Find where the given text appears and provide that cell's center as (x, y) coordinate. 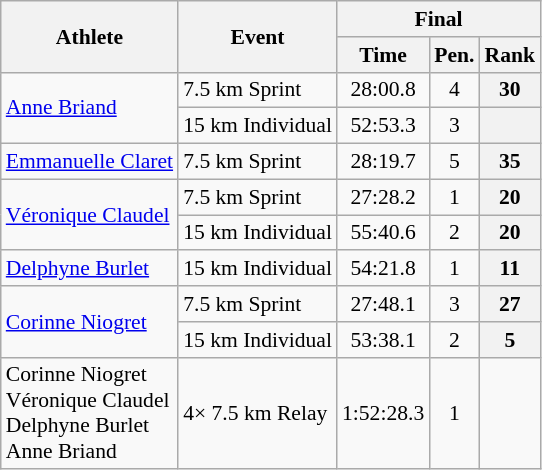
Event (258, 36)
Pen. (454, 55)
1:52:28.3 (383, 413)
54:21.8 (383, 269)
53:38.1 (383, 340)
Time (383, 55)
35 (510, 162)
Athlete (90, 36)
30 (510, 90)
Corinne NiogretVéronique ClaudelDelphyne BurletAnne Briand (90, 413)
Delphyne Burlet (90, 269)
28:19.7 (383, 162)
4× 7.5 km Relay (258, 413)
Corinne Niogret (90, 322)
Anne Briand (90, 108)
55:40.6 (383, 233)
27:28.2 (383, 197)
27 (510, 304)
27:48.1 (383, 304)
4 (454, 90)
11 (510, 269)
28:00.8 (383, 90)
Final (438, 19)
Emmanuelle Claret (90, 162)
Véronique Claudel (90, 214)
Rank (510, 55)
52:53.3 (383, 126)
